Return (x, y) of the center of cell containing provided text 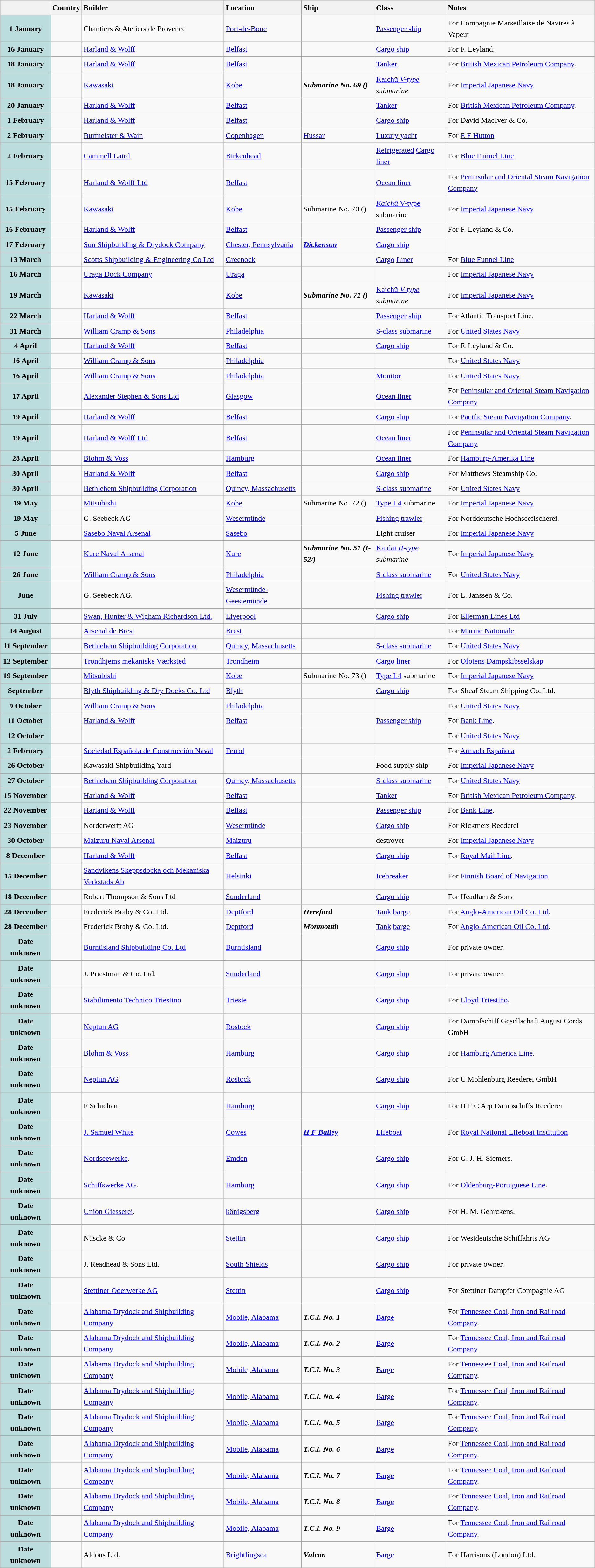
Burntisland Shipbuilding Co. Ltd (153, 947)
Robert Thompson & Sons Ltd (153, 897)
For Finnish Board of Navigation (521, 876)
Burntisland (263, 947)
Emden (263, 1159)
For Atlantic Transport Line. (521, 316)
Icebreaker (410, 876)
Chester, Pennsylvania (263, 245)
12 June (25, 554)
Submarine No. 72 () (338, 503)
For Norddeutsche Hochseefischerei. (521, 518)
Burmeister & Wain (153, 135)
For Pacific Steam Navigation Company. (521, 417)
Ship (338, 8)
For G. J. H. Siemers. (521, 1159)
For F. Leyland. (521, 49)
26 June (25, 575)
28 April (25, 458)
Luxury yacht (410, 135)
Greenock (263, 259)
Monitor (410, 376)
For Royal National Lifeboat Institution (521, 1132)
For Sheaf Steam Shipping Co. Ltd. (521, 691)
For Ellerman Lines Ltd (521, 616)
Norderwerft AG (153, 825)
Port-de-Bouc (263, 29)
31 March (25, 331)
G. Seebeck AG. (153, 595)
18 December (25, 897)
Trondheim (263, 661)
4 April (25, 346)
For Royal Mail Line. (521, 855)
Submarine No. 71 () (338, 295)
Sasebo (263, 533)
For Ofotens Dampskibsselskap (521, 661)
For Westdeutsche Schiffahrts AG (521, 1238)
June (25, 595)
For Lloyd Triestino. (521, 1000)
Alexander Stephen & Sons Ltd (153, 396)
26 October (25, 766)
Kawasaki Shipbuilding Yard (153, 766)
For Compagnie Marseillaise de Navires à Vapeur (521, 29)
For H F C Arp Dampschiffs Reederei (521, 1106)
For Hamburg-Amerika Line (521, 458)
Submarine No. 69 () (338, 85)
11 September (25, 646)
For Headlam & Sons (521, 897)
Trieste (263, 1000)
Uraga (263, 275)
Blyth (263, 691)
Monmouth (338, 926)
12 October (25, 736)
destroyer (410, 841)
Sociedad Española de Construcción Naval (153, 750)
Ferrol (263, 750)
22 November (25, 811)
Kure (263, 554)
Chantiers & Ateliers de Provence (153, 29)
Birkenhead (263, 156)
22 March (25, 316)
1 February (25, 120)
J. Readhead & Sons Ltd. (153, 1264)
South Shields (263, 1264)
H F Bailey (338, 1132)
For L. Janssen & Co. (521, 595)
For Oldenburg-Portuguese Line. (521, 1185)
T.C.I. No. 8 (338, 1502)
1 January (25, 29)
For David MacIver & Co. (521, 120)
T.C.I. No. 4 (338, 1396)
15 November (25, 795)
Union Giesserei. (153, 1211)
Class (410, 8)
Brightlingsea (263, 1555)
Helsinki (263, 876)
Vulcan (338, 1555)
J. Samuel White (153, 1132)
17 February (25, 245)
Aldous Ltd. (153, 1555)
September (25, 691)
königsberg (263, 1211)
For Stettiner Dampfer Compagnie AG (521, 1291)
Location (263, 8)
13 March (25, 259)
T.C.I. No. 7 (338, 1475)
G. Seebeck AG (153, 518)
16 February (25, 230)
Kure Naval Arsenal (153, 554)
Food supply ship (410, 766)
For H. M. Gehrckens. (521, 1211)
16 March (25, 275)
14 August (25, 631)
Cargo Liner (410, 259)
16 January (25, 49)
F Schichau (153, 1106)
Glasgow (263, 396)
Sasebo Naval Arsenal (153, 533)
Cowes (263, 1132)
For E F Hutton (521, 135)
Cammell Laird (153, 156)
For Dampfschiff Gesellschaft August Cords GmbH (521, 1026)
T.C.I. No. 9 (338, 1529)
Light cruiser (410, 533)
For Rickmers Reederei (521, 825)
T.C.I. No. 1 (338, 1317)
8 December (25, 855)
Kaidai II-type submarine (410, 554)
Schiffswerke AG. (153, 1185)
For C Mohlenburg Reederei GmbH (521, 1079)
9 October (25, 706)
19 March (25, 295)
Maizuru (263, 841)
12 September (25, 661)
30 October (25, 841)
Cargo liner (410, 661)
Maizuru Naval Arsenal (153, 841)
Wesermünde-Geestemünde (263, 595)
For Harrisons (London) Ltd. (521, 1555)
Submarine No. 70 () (338, 209)
Builder (153, 8)
For Armada Española (521, 750)
T.C.I. No. 3 (338, 1370)
15 December (25, 876)
T.C.I. No. 5 (338, 1422)
Sun Shipbuilding & Drydock Company (153, 245)
Notes (521, 8)
Submarine No. 51 (I-52/) (338, 554)
20 January (25, 106)
Liverpool (263, 616)
Stabilimento Technico Triestino (153, 1000)
11 October (25, 720)
Uraga Dock Company (153, 275)
Nüscke & Co (153, 1238)
Swan, Hunter & Wigham Richardson Ltd. (153, 616)
Blyth Shipbuilding & Dry Docks Co. Ltd (153, 691)
Hussar (338, 135)
23 November (25, 825)
Sandvikens Skeppsdocka och Mekaniska Verkstads Ab (153, 876)
Brest (263, 631)
31 July (25, 616)
Trondhjems mekaniske Værksted (153, 661)
Dickenson (338, 245)
Hereford (338, 912)
Arsenal de Brest (153, 631)
27 October (25, 781)
T.C.I. No. 2 (338, 1344)
T.C.I. No. 6 (338, 1449)
For Matthews Steamship Co. (521, 473)
19 September (25, 676)
J. Priestman & Co. Ltd. (153, 973)
Scotts Shipbuilding & Engineering Co Ltd (153, 259)
Country (66, 8)
5 June (25, 533)
17 April (25, 396)
For Hamburg America Line. (521, 1053)
Nordseewerke. (153, 1159)
Stettiner Oderwerke AG (153, 1291)
Refrigerated Cargo liner (410, 156)
Copenhagen (263, 135)
Lifeboat (410, 1132)
For Marine Nationale (521, 631)
Submarine No. 73 () (338, 676)
